Return (X, Y) of the center of cell containing provided text 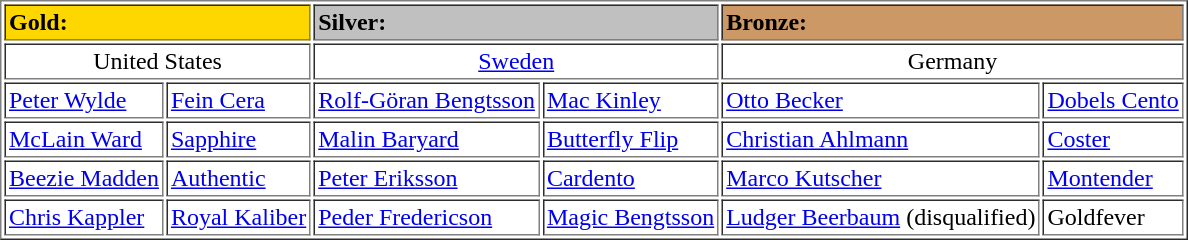
McLain Ward (84, 140)
Silver: (516, 22)
Mac Kinley (630, 100)
Rolf-Göran Bengtsson (427, 100)
Magic Bengtsson (630, 218)
Beezie Madden (84, 178)
Gold: (157, 22)
Goldfever (1113, 218)
Chris Kappler (84, 218)
Marco Kutscher (881, 178)
Coster (1113, 140)
Peder Fredericson (427, 218)
Ludger Beerbaum (disqualified) (881, 218)
Malin Baryard (427, 140)
Christian Ahlmann (881, 140)
Sapphire (238, 140)
Germany (953, 62)
Dobels Cento (1113, 100)
Authentic (238, 178)
Peter Wylde (84, 100)
Butterfly Flip (630, 140)
Royal Kaliber (238, 218)
Sweden (516, 62)
Peter Eriksson (427, 178)
Fein Cera (238, 100)
Bronze: (953, 22)
Cardento (630, 178)
Otto Becker (881, 100)
Montender (1113, 178)
United States (157, 62)
